Identify which cell holds the provided text, then report its [x, y] central coordinate. 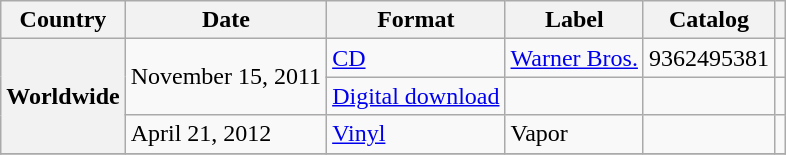
Vinyl [416, 134]
Format [416, 20]
November 15, 2011 [226, 77]
CD [416, 58]
9362495381 [708, 58]
Label [574, 20]
Warner Bros. [574, 58]
Date [226, 20]
Country [63, 20]
Digital download [416, 96]
Catalog [708, 20]
Vapor [574, 134]
April 21, 2012 [226, 134]
Worldwide [63, 96]
